Output the (X, Y) coordinate of the center of the cell containing the given text.  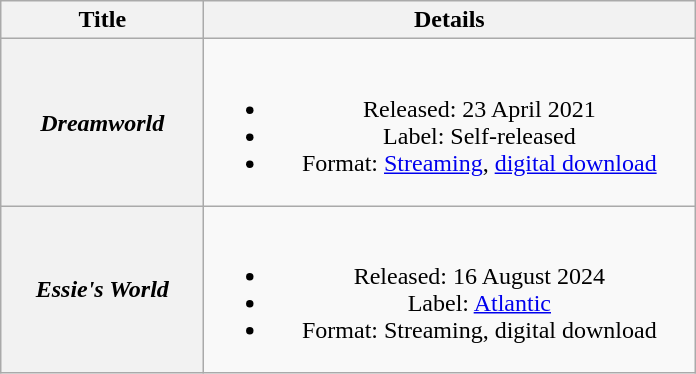
Released: 16 August 2024Label: AtlanticFormat: Streaming, digital download (450, 290)
Essie's World (102, 290)
Released: 23 April 2021Label: Self-releasedFormat: Streaming, digital download (450, 122)
Title (102, 20)
Dreamworld (102, 122)
Details (450, 20)
